Identify which cell holds the provided text, then report its [X, Y] central coordinate. 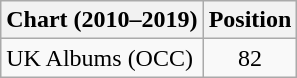
82 [250, 58]
UK Albums (OCC) [102, 58]
Chart (2010–2019) [102, 20]
Position [250, 20]
